Capture the cell that displays the provided text and extract its [x, y] central coordinate. 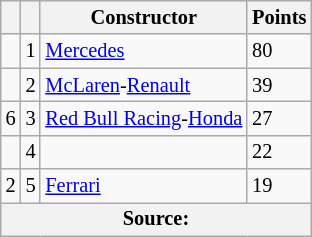
Ferrari [144, 186]
27 [279, 118]
5 [31, 186]
Constructor [144, 17]
McLaren-Renault [144, 85]
Source: [156, 219]
Red Bull Racing-Honda [144, 118]
4 [31, 152]
Points [279, 17]
6 [11, 118]
22 [279, 152]
39 [279, 85]
1 [31, 51]
Mercedes [144, 51]
19 [279, 186]
3 [31, 118]
80 [279, 51]
